Detect which cell encompasses the target text, then output its (x, y) center coordinate. 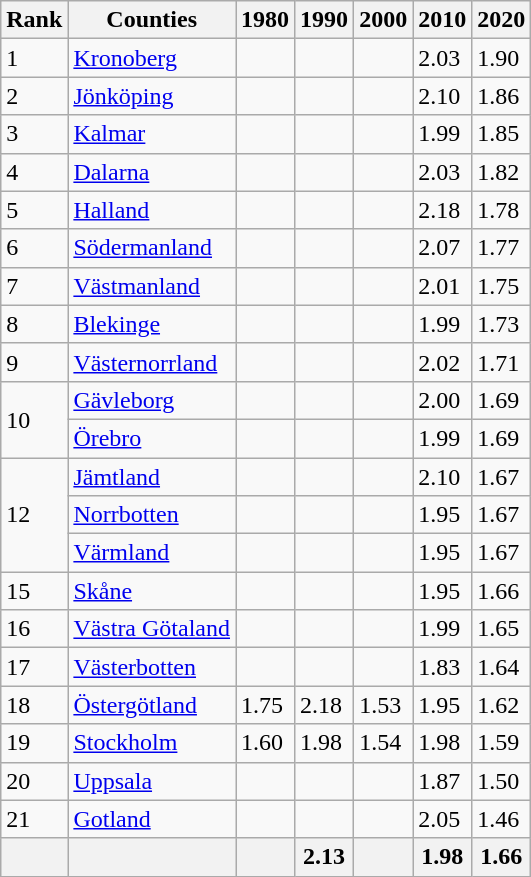
Skåne (152, 591)
1990 (324, 20)
17 (34, 667)
1.78 (502, 210)
2.05 (442, 819)
1.64 (502, 667)
1 (34, 58)
Värmland (152, 553)
2.02 (442, 362)
2.01 (442, 286)
Örebro (152, 438)
Counties (152, 20)
1.71 (502, 362)
Norrbotten (152, 515)
19 (34, 743)
Uppsala (152, 781)
1.53 (384, 705)
Dalarna (152, 172)
Stockholm (152, 743)
1.62 (502, 705)
1.86 (502, 96)
1980 (266, 20)
Kronoberg (152, 58)
2.07 (442, 248)
4 (34, 172)
Västernorrland (152, 362)
20 (34, 781)
1.87 (442, 781)
2010 (442, 20)
16 (34, 629)
8 (34, 324)
1.83 (442, 667)
1.77 (502, 248)
Västmanland (152, 286)
Jämtland (152, 477)
1.82 (502, 172)
Gotland (152, 819)
Östergötland (152, 705)
Rank (34, 20)
1.73 (502, 324)
2020 (502, 20)
1.85 (502, 134)
18 (34, 705)
1.90 (502, 58)
6 (34, 248)
10 (34, 419)
Västra Götaland (152, 629)
3 (34, 134)
21 (34, 819)
5 (34, 210)
Kalmar (152, 134)
15 (34, 591)
2.00 (442, 400)
Västerbotten (152, 667)
Blekinge (152, 324)
1.60 (266, 743)
Jönköping (152, 96)
1.54 (384, 743)
2.13 (324, 857)
1.50 (502, 781)
1.65 (502, 629)
12 (34, 515)
Halland (152, 210)
2000 (384, 20)
9 (34, 362)
2 (34, 96)
1.59 (502, 743)
1.46 (502, 819)
7 (34, 286)
Södermanland (152, 248)
Gävleborg (152, 400)
